Extract the [X, Y] coordinate from the center of the cell holding the provided text.  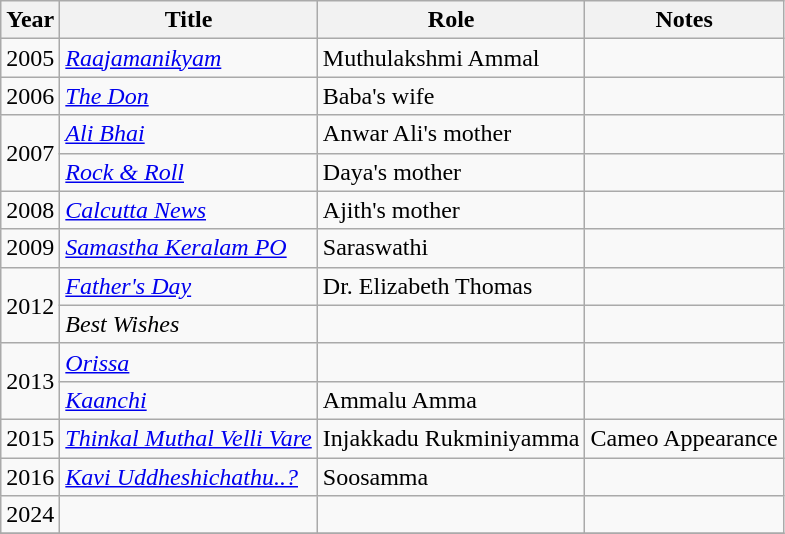
Orissa [188, 362]
Year [30, 20]
Injakkadu Rukminiyamma [451, 438]
Soosamma [451, 477]
Cameo Appearance [684, 438]
2016 [30, 477]
Raajamanikyam [188, 58]
Notes [684, 20]
The Don [188, 96]
Rock & Roll [188, 172]
Daya's mother [451, 172]
Ajith's mother [451, 210]
2024 [30, 515]
2008 [30, 210]
Baba's wife [451, 96]
Calcutta News [188, 210]
2007 [30, 153]
Saraswathi [451, 248]
2006 [30, 96]
Dr. Elizabeth Thomas [451, 286]
2012 [30, 305]
Muthulakshmi Ammal [451, 58]
Title [188, 20]
Samastha Keralam PO [188, 248]
2015 [30, 438]
Ammalu Amma [451, 400]
2013 [30, 381]
2005 [30, 58]
Kavi Uddheshichathu..? [188, 477]
Thinkal Muthal Velli Vare [188, 438]
Father's Day [188, 286]
Anwar Ali's mother [451, 134]
Kaanchi [188, 400]
Ali Bhai [188, 134]
2009 [30, 248]
Best Wishes [188, 324]
Role [451, 20]
